Extract the [x, y] coordinate from the center of the cell holding the provided text.  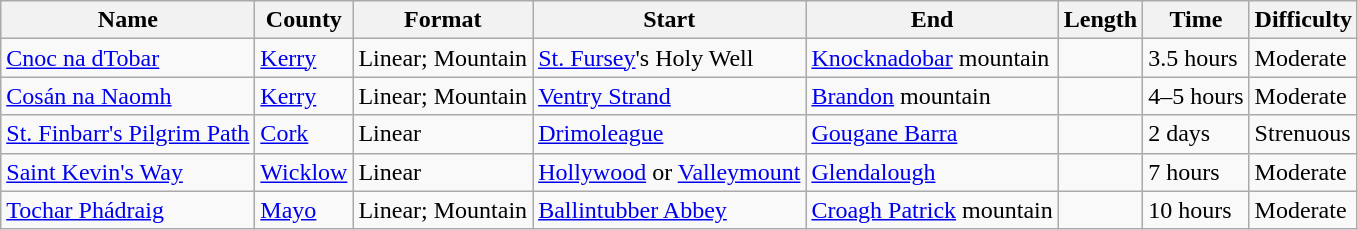
End [932, 20]
4–5 hours [1196, 96]
Glendalough [932, 172]
Croagh Patrick mountain [932, 210]
3.5 hours [1196, 58]
Brandon mountain [932, 96]
St. Finbarr's Pilgrim Path [128, 134]
Strenuous [1303, 134]
Cosán na Naomh [128, 96]
Wicklow [304, 172]
St. Fursey's Holy Well [670, 58]
10 hours [1196, 210]
Ventry Strand [670, 96]
Ballintubber Abbey [670, 210]
Mayo [304, 210]
Hollywood or Valleymount [670, 172]
Drimoleague [670, 134]
Name [128, 20]
Cnoc na dTobar [128, 58]
Tochar Phádraig [128, 210]
2 days [1196, 134]
Difficulty [1303, 20]
County [304, 20]
7 hours [1196, 172]
Start [670, 20]
Saint Kevin's Way [128, 172]
Format [443, 20]
Cork [304, 134]
Length [1100, 20]
Time [1196, 20]
Gougane Barra [932, 134]
Knocknadobar mountain [932, 58]
